Output the [x, y] coordinate of the center of the cell containing the given text.  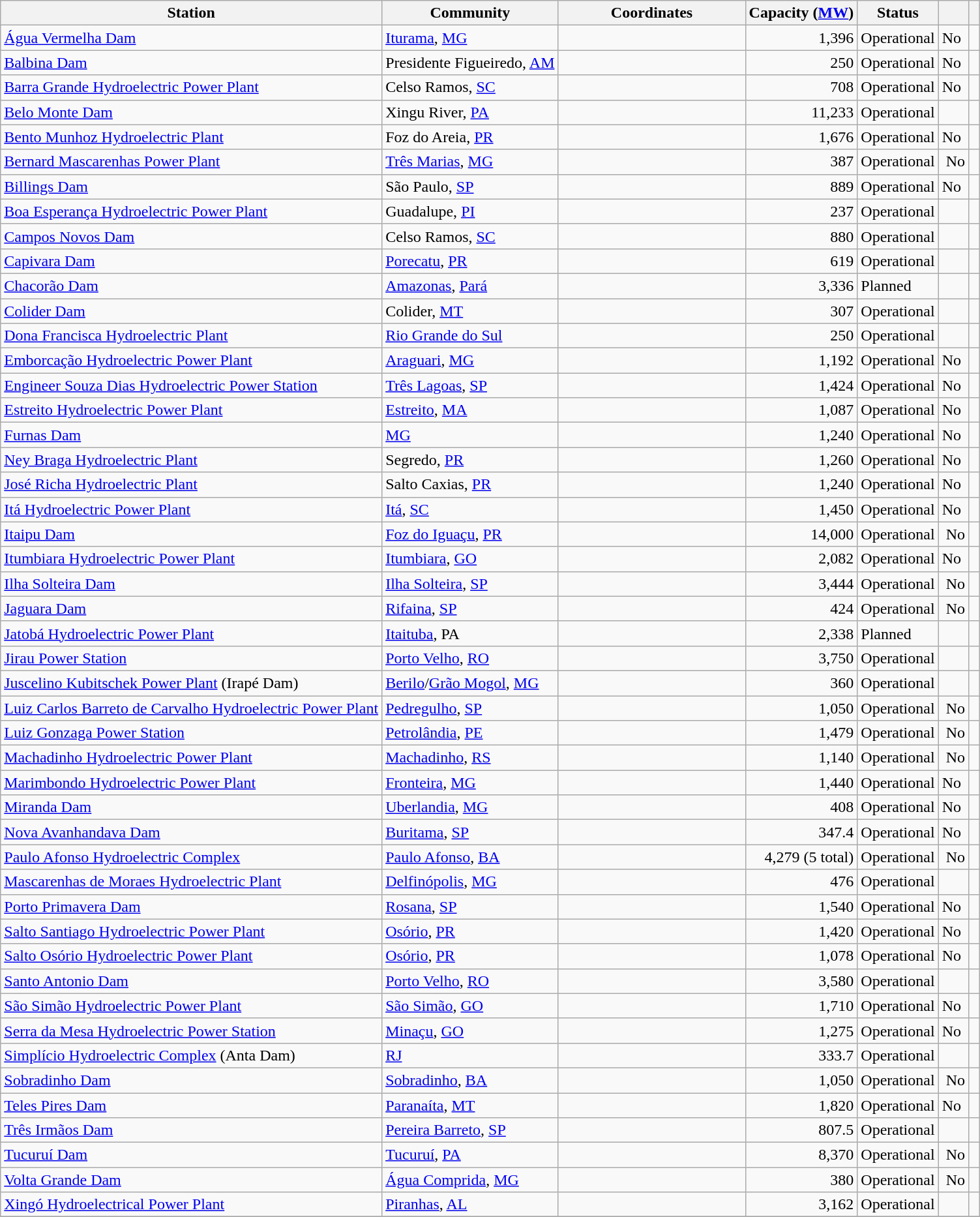
1,078 [801, 956]
Colider Dam [192, 311]
Fronteira, MG [470, 783]
Paulo Afonso Hydroelectric Complex [192, 857]
708 [801, 87]
14,000 [801, 534]
387 [801, 162]
São Simão, GO [470, 1006]
3,444 [801, 584]
Petrolândia, PE [470, 733]
Capivara Dam [192, 261]
1,450 [801, 509]
Segredo, PR [470, 460]
Três Irmãos Dam [192, 1130]
Sobradinho Dam [192, 1080]
Foz do Iguaçu, PR [470, 534]
1,396 [801, 38]
São Paulo, SP [470, 187]
11,233 [801, 112]
MG [470, 435]
Engineer Souza Dias Hydroelectric Power Station [192, 385]
476 [801, 882]
Tucuruí, PA [470, 1155]
Dona Francisca Hydroelectric Plant [192, 336]
1,140 [801, 758]
Água Vermelha Dam [192, 38]
3,162 [801, 1205]
Salto Caxias, PR [470, 485]
Ilha Solteira Dam [192, 584]
Xingu River, PA [470, 112]
RJ [470, 1055]
Paranaíta, MT [470, 1105]
1,192 [801, 361]
Foz do Areia, PR [470, 137]
3,750 [801, 658]
2,082 [801, 559]
Bento Munhoz Hydroelectric Plant [192, 137]
Santo Antonio Dam [192, 981]
237 [801, 211]
1,424 [801, 385]
Luiz Gonzaga Power Station [192, 733]
Machadinho, RS [470, 758]
Teles Pires Dam [192, 1105]
424 [801, 608]
Serra da Mesa Hydroelectric Power Station [192, 1030]
408 [801, 807]
Guadalupe, PI [470, 211]
Coordinates [652, 13]
1,260 [801, 460]
Salto Santiago Hydroelectric Power Plant [192, 931]
Xingó Hydroelectrical Power Plant [192, 1205]
Paulo Afonso, BA [470, 857]
Amazonas, Pará [470, 286]
Balbina Dam [192, 63]
Rifaina, SP [470, 608]
1,820 [801, 1105]
Miranda Dam [192, 807]
Jaguara Dam [192, 608]
Rio Grande do Sul [470, 336]
Barra Grande Hydroelectric Power Plant [192, 87]
Furnas Dam [192, 435]
Uberlandia, MG [470, 807]
Araguari, MG [470, 361]
Berilo/Grão Mogol, MG [470, 683]
Estreito, MA [470, 410]
Ilha Solteira, SP [470, 584]
1,479 [801, 733]
Itumbiara, GO [470, 559]
619 [801, 261]
Boa Esperança Hydroelectric Power Plant [192, 211]
Sobradinho, BA [470, 1080]
Juscelino Kubitschek Power Plant (Irapé Dam) [192, 683]
Porto Primavera Dam [192, 907]
Itaituba, PA [470, 633]
Bernard Mascarenhas Power Plant [192, 162]
1,676 [801, 137]
Pereira Barreto, SP [470, 1130]
Rosana, SP [470, 907]
Itá Hydroelectric Power Plant [192, 509]
Belo Monte Dam [192, 112]
São Simão Hydroelectric Power Plant [192, 1006]
1,275 [801, 1030]
Jatobá Hydroelectric Power Plant [192, 633]
2,338 [801, 633]
Piranhas, AL [470, 1205]
360 [801, 683]
Station [192, 13]
Porecatu, PR [470, 261]
807.5 [801, 1130]
Machadinho Hydroelectric Power Plant [192, 758]
Simplício Hydroelectric Complex (Anta Dam) [192, 1055]
Minaçu, GO [470, 1030]
Presidente Figueiredo, AM [470, 63]
1,440 [801, 783]
1,420 [801, 931]
Itá, SC [470, 509]
Água Comprida, MG [470, 1180]
Billings Dam [192, 187]
Tucuruí Dam [192, 1155]
Luiz Carlos Barreto de Carvalho Hydroelectric Power Plant [192, 708]
333.7 [801, 1055]
889 [801, 187]
Chacorão Dam [192, 286]
880 [801, 236]
Status [898, 13]
Marimbondo Hydroelectric Power Plant [192, 783]
Volta Grande Dam [192, 1180]
José Richa Hydroelectric Plant [192, 485]
Mascarenhas de Moraes Hydroelectric Plant [192, 882]
3,336 [801, 286]
Emborcação Hydroelectric Power Plant [192, 361]
Community [470, 13]
Ney Braga Hydroelectric Plant [192, 460]
Itaipu Dam [192, 534]
Salto Osório Hydroelectric Power Plant [192, 956]
Colider, MT [470, 311]
347.4 [801, 832]
8,370 [801, 1155]
Itumbiara Hydroelectric Power Plant [192, 559]
Buritama, SP [470, 832]
1,540 [801, 907]
3,580 [801, 981]
4,279 (5 total) [801, 857]
Delfinópolis, MG [470, 882]
Jirau Power Station [192, 658]
1,710 [801, 1006]
Nova Avanhandava Dam [192, 832]
Campos Novos Dam [192, 236]
307 [801, 311]
Estreito Hydroelectric Power Plant [192, 410]
Três Lagoas, SP [470, 385]
Iturama, MG [470, 38]
Capacity (MW) [801, 13]
1,087 [801, 410]
Pedregulho, SP [470, 708]
380 [801, 1180]
Três Marias, MG [470, 162]
